From the cell containing the given text, extract its center point as (X, Y) coordinate. 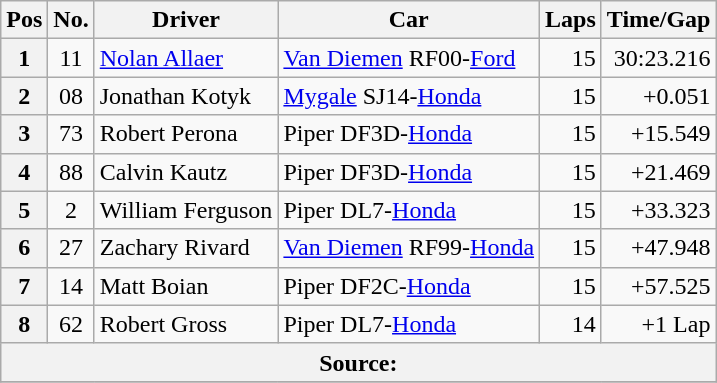
8 (24, 324)
+47.948 (658, 248)
6 (24, 248)
88 (71, 172)
Van Diemen RF99-Honda (409, 248)
Nolan Allaer (186, 58)
Car (409, 20)
5 (24, 210)
+15.549 (658, 134)
Jonathan Kotyk (186, 96)
73 (71, 134)
30:23.216 (658, 58)
4 (24, 172)
3 (24, 134)
+1 Lap (658, 324)
Mygale SJ14-Honda (409, 96)
No. (71, 20)
27 (71, 248)
William Ferguson (186, 210)
+0.051 (658, 96)
Robert Perona (186, 134)
Piper DF2C-Honda (409, 286)
Source: (358, 362)
Pos (24, 20)
08 (71, 96)
62 (71, 324)
+21.469 (658, 172)
Zachary Rivard (186, 248)
Time/Gap (658, 20)
Calvin Kautz (186, 172)
Driver (186, 20)
Van Diemen RF00-Ford (409, 58)
Laps (571, 20)
7 (24, 286)
11 (71, 58)
1 (24, 58)
+57.525 (658, 286)
Robert Gross (186, 324)
Matt Boian (186, 286)
+33.323 (658, 210)
